Determine the (X, Y) coordinate at the center of the cell enclosing the given text.  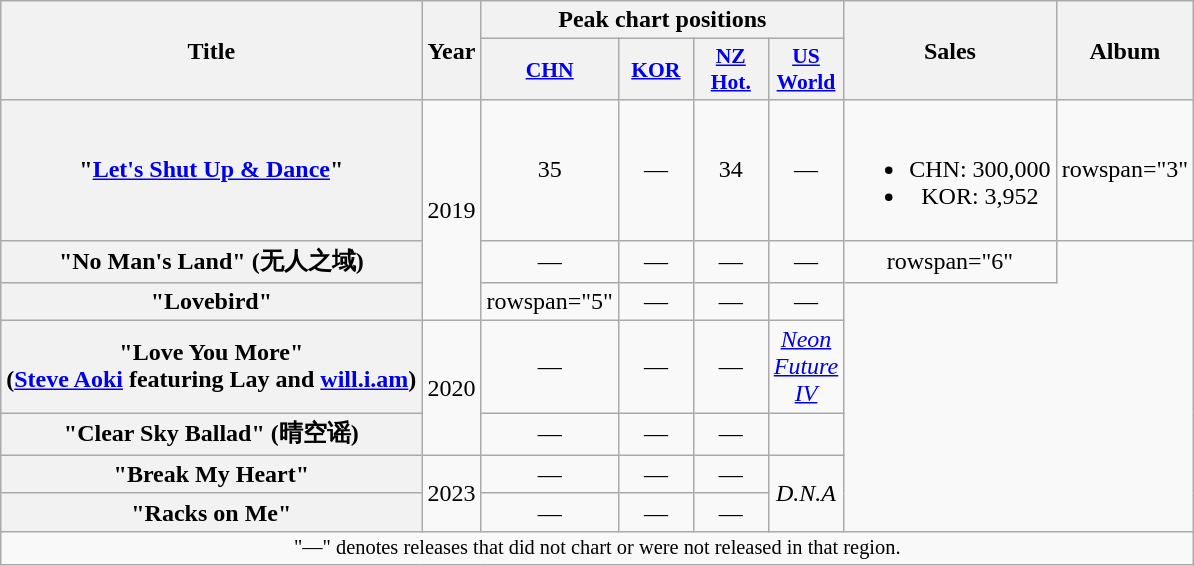
2019 (452, 210)
"—" denotes releases that did not chart or were not released in that region. (598, 548)
NZ Hot. (730, 70)
Album (1125, 50)
Title (212, 50)
"No Man's Land" (无人之域) (212, 262)
"Clear Sky Ballad" (晴空谣) (212, 434)
"Break My Heart" (212, 474)
rowspan="3" (1125, 170)
34 (730, 170)
USWorld (806, 70)
Neon Future IV (806, 367)
KOR (656, 70)
rowspan="6" (950, 262)
"Love You More" (Steve Aoki featuring Lay and will.i.am) (212, 367)
35 (550, 170)
CHN (550, 70)
Year (452, 50)
2023 (452, 493)
D.N.A (806, 493)
2020 (452, 388)
"Let's Shut Up & Dance" (212, 170)
"Racks on Me" (212, 512)
CHN: 300,000KOR: 3,952 (950, 170)
"Lovebird" (212, 302)
rowspan="5" (550, 302)
Peak chart positions (662, 20)
Sales (950, 50)
